Search for the cell housing the specified text and yield its (X, Y) center coordinate. 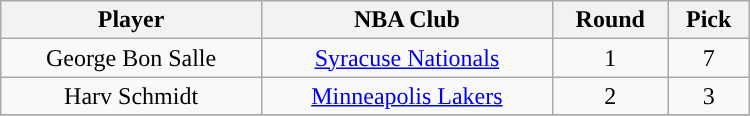
3 (708, 96)
Pick (708, 20)
7 (708, 58)
2 (610, 96)
Harv Schmidt (132, 96)
Syracuse Nationals (406, 58)
Player (132, 20)
Minneapolis Lakers (406, 96)
George Bon Salle (132, 58)
Round (610, 20)
1 (610, 58)
NBA Club (406, 20)
